Locate the cell with the specified text and output its (x, y) center coordinate. 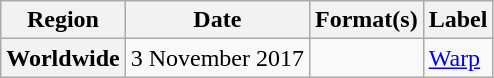
Date (217, 20)
Region (63, 20)
Format(s) (367, 20)
Warp (458, 58)
Worldwide (63, 58)
Label (458, 20)
3 November 2017 (217, 58)
